Provide the [x, y] coordinate of the cell's center where the given text is located.  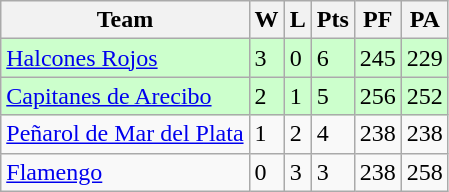
PA [424, 20]
Flamengo [125, 172]
252 [424, 96]
5 [332, 96]
4 [332, 134]
Halcones Rojos [125, 58]
Peñarol de Mar del Plata [125, 134]
L [298, 20]
W [266, 20]
229 [424, 58]
PF [378, 20]
258 [424, 172]
Pts [332, 20]
Capitanes de Arecibo [125, 96]
245 [378, 58]
Team [125, 20]
6 [332, 58]
256 [378, 96]
